Determine the (x, y) coordinate at the center of the cell enclosing the given text.  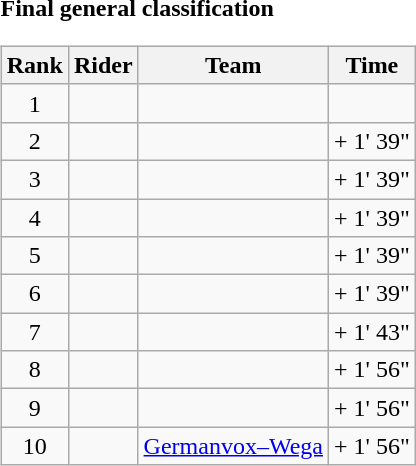
8 (34, 370)
10 (34, 446)
9 (34, 408)
4 (34, 217)
Time (372, 65)
1 (34, 103)
2 (34, 141)
6 (34, 294)
Rank (34, 65)
Rider (103, 65)
Germanvox–Wega (233, 446)
+ 1' 43" (372, 332)
3 (34, 179)
5 (34, 256)
Team (233, 65)
7 (34, 332)
